From the cell containing the given text, extract its center point as [x, y] coordinate. 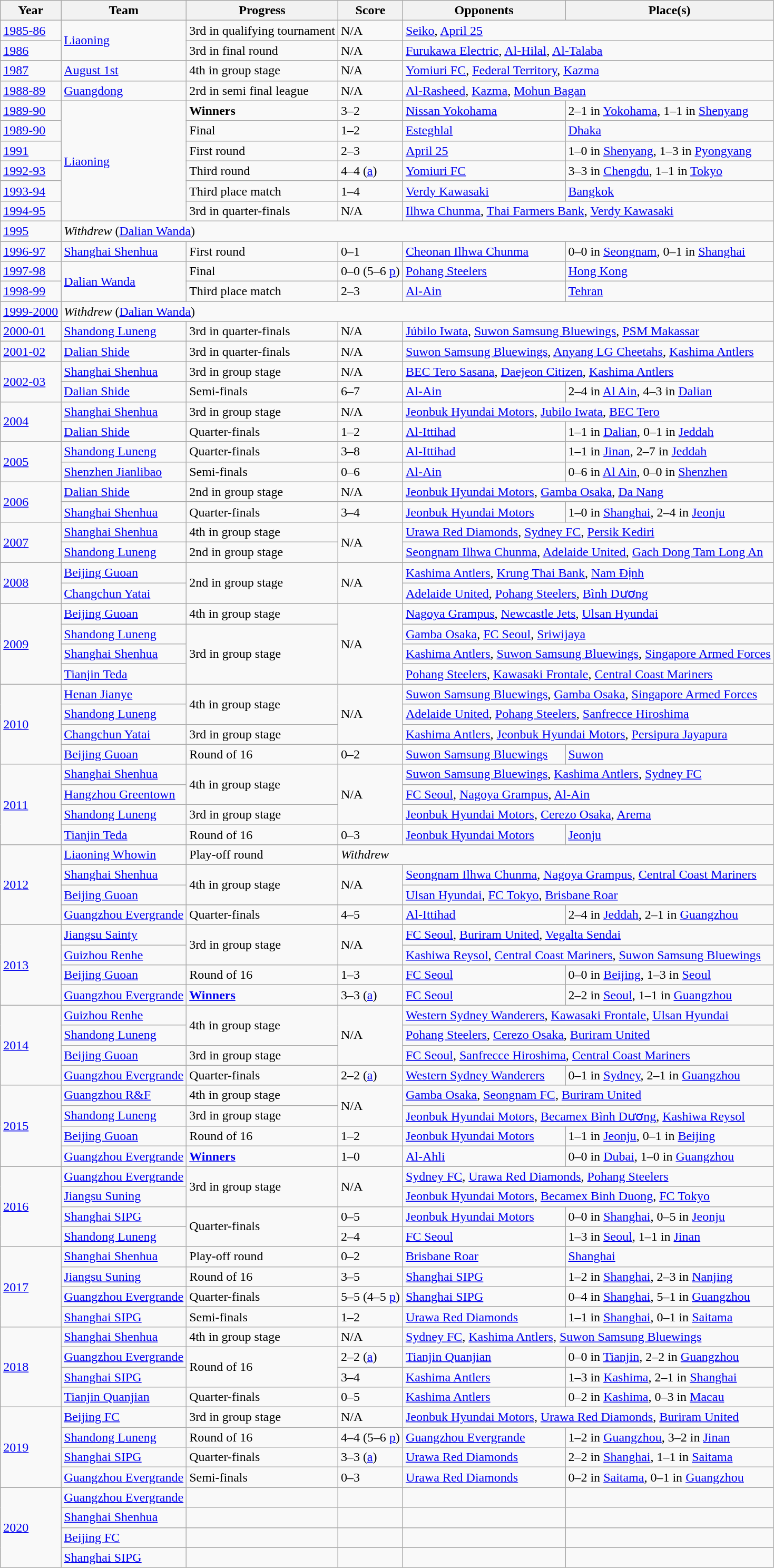
Team [124, 11]
2004 [31, 422]
Sydney FC, Kashima Antlers, Suwon Samsung Bluewings [588, 1337]
1994-95 [31, 211]
Al-Rasheed, Kazma, Mohun Bagan [588, 91]
1998-99 [31, 291]
FC Seoul, Buriram United, Vegalta Sendai [588, 935]
0–0 in Beijing, 1–3 in Seoul [669, 975]
1–1 in Jeonju, 0–1 in Beijing [669, 1136]
Yomiuri FC, Federal Territory, Kazma [588, 71]
4–5 [370, 915]
1987 [31, 71]
Jeonbuk Hyundai Motors, Gamba Osaka, Da Nang [588, 492]
3rd in final round [262, 51]
Seiko, April 25 [588, 31]
Ilhwa Chunma, Thai Farmers Bank, Verdy Kawasaki [588, 211]
Place(s) [669, 11]
2002-03 [31, 382]
Al-Ahli [484, 1156]
3–5 [370, 1277]
0–0 in Seongnam, 0–1 in Shanghai [669, 251]
0–6 in Al Ain, 0–0 in Shenzhen [669, 472]
2019 [31, 1447]
2–4 in Jeddah, 2–1 in Guangzhou [669, 915]
Suwon Samsung Bluewings, Kashima Antlers, Sydney FC [588, 774]
2007 [31, 542]
Kashima Antlers, Suwon Samsung Bluewings, Singapore Armed Forces [588, 654]
1996-97 [31, 251]
3rd in qualifying tournament [262, 31]
Brisbane Roar [484, 1257]
Cheonan Ilhwa Chunma [484, 251]
Jeonju [669, 834]
Kashiwa Reysol, Central Coast Mariners, Suwon Samsung Bluewings [588, 955]
Sydney FC, Urawa Red Diamonds, Pohang Steelers [588, 1176]
4–4 (5–6 p) [370, 1437]
Dhaka [669, 131]
Guangzhou R&F [124, 1095]
Jeonbuk Hyundai Motors, Urawa Red Diamonds, Buriram United [588, 1417]
2020 [31, 1527]
2rd in semi final league [262, 91]
2005 [31, 462]
1–1 in Shanghai, 0–1 in Saitama [669, 1317]
2013 [31, 965]
Hong Kong [669, 271]
Bangkok [669, 191]
0–2 in Kashima, 0–3 in Macau [669, 1397]
August 1st [124, 71]
1–0 [370, 1156]
Tehran [669, 291]
Seongnam Ilhwa Chunma, Nagoya Grampus, Central Coast Mariners [588, 874]
2–1 in Yokohama, 1–1 in Shenyang [669, 111]
Jeonbuk Hyundai Motors, Becamex Binh Duong, FC Tokyo [588, 1196]
Verdy Kawasaki [484, 191]
Adelaide United, Pohang Steelers, Bình Dương [588, 593]
2010 [31, 724]
FC Seoul, Nagoya Grampus, Al-Ain [588, 794]
Score [370, 11]
0–4 in Shanghai, 5–1 in Guangzhou [669, 1297]
Opponents [484, 11]
Western Sydney Wanderers, Kawasaki Frontale, Ulsan Hyundai [588, 1015]
2012 [31, 884]
5–5 (4–5 p) [370, 1297]
Pohang Steelers, Kawasaki Frontale, Central Coast Mariners [588, 674]
2016 [31, 1206]
Dalian Wanda [124, 281]
April 25 [484, 151]
Progress [262, 11]
Jiangsu Sainty [124, 935]
2–4 in Al Ain, 4–3 in Dalian [669, 392]
Withdrew [555, 854]
1–3 in Kashima, 2–1 in Shanghai [669, 1377]
2018 [31, 1367]
1995 [31, 231]
3–8 [370, 452]
Júbilo Iwata, Suwon Samsung Bluewings, PSM Makassar [588, 332]
Nissan Yokohama [484, 111]
Pohang Steelers [484, 271]
Shanghai [669, 1257]
2006 [31, 502]
Liaoning Whowin [124, 854]
2015 [31, 1126]
FC Seoul, Sanfrecce Hiroshima, Central Coast Mariners [588, 1055]
2017 [31, 1287]
1997-98 [31, 271]
Yomiuri FC [484, 171]
0–1 in Sydney, 2–1 in Guangzhou [669, 1075]
1993-94 [31, 191]
1–3 [370, 975]
1–1 in Dalian, 0–1 in Jeddah [669, 432]
0–0 in Tianjin, 2–2 in Guangzhou [669, 1357]
2011 [31, 804]
Nagoya Grampus, Newcastle Jets, Ulsan Hyundai [588, 614]
Hangzhou Greentown [124, 794]
Kashima Antlers, Jeonbuk Hyundai Motors, Persipura Jayapura [588, 734]
2–2 in Shanghai, 1–1 in Saitama [669, 1457]
Shenzhen Jianlibao [124, 472]
1–2 in Guangzhou, 3–2 in Jinan [669, 1437]
3–3 in Chengdu, 1–1 in Tokyo [669, 171]
1–3 in Seoul, 1–1 in Jinan [669, 1236]
Suwon Samsung Bluewings, Anyang LG Cheetahs, Kashima Antlers [588, 352]
Urawa Red Diamonds, Sydney FC, Persik Kediri [588, 532]
BEC Tero Sasana, Daejeon Citizen, Kashima Antlers [588, 372]
2–4 [370, 1236]
2009 [31, 644]
6–7 [370, 392]
Gamba Osaka, FC Seoul, Sriwijaya [588, 634]
1999-2000 [31, 311]
Henan Jianye [124, 694]
3–2 [370, 111]
1–1 in Jinan, 2–7 in Jeddah [669, 452]
Gamba Osaka, Seongnam FC, Buriram United [588, 1095]
Western Sydney Wanderers [484, 1075]
2014 [31, 1045]
1991 [31, 151]
1992-93 [31, 171]
0–0 in Shanghai, 0–5 in Jeonju [669, 1216]
0–0 (5–6 p) [370, 271]
Adelaide United, Pohang Steelers, Sanfrecce Hiroshima [588, 714]
2008 [31, 583]
Suwon Samsung Bluewings, Gamba Osaka, Singapore Armed Forces [588, 694]
Suwon Samsung Bluewings [484, 754]
Jeonbuk Hyundai Motors, Cerezo Osaka, Arema [588, 814]
Jeonbuk Hyundai Motors, Becamex Bình Dương, Kashiwa Reysol [588, 1116]
1986 [31, 51]
Third round [262, 171]
0–1 [370, 251]
1985-86 [31, 31]
2000-01 [31, 332]
Kashima Antlers, Krung Thai Bank, Nam Định [588, 572]
Pohang Steelers, Cerezo Osaka, Buriram United [588, 1035]
Furukawa Electric, Al-Hilal, Al-Talaba [588, 51]
Suwon [669, 754]
1988-89 [31, 91]
1–4 [370, 191]
Guangdong [124, 91]
1–0 in Shenyang, 1–3 in Pyongyang [669, 151]
Seongnam Ilhwa Chunma, Adelaide United, Gach Dong Tam Long An [588, 552]
0–0 in Dubai, 1–0 in Guangzhou [669, 1156]
1–2 in Shanghai, 2–3 in Nanjing [669, 1277]
Year [31, 11]
Jeonbuk Hyundai Motors, Jubilo Iwata, BEC Tero [588, 412]
Ulsan Hyundai, FC Tokyo, Brisbane Roar [588, 894]
1–0 in Shanghai, 2–4 in Jeonju [669, 512]
2001-02 [31, 352]
2–2 in Seoul, 1–1 in Guangzhou [669, 995]
0–6 [370, 472]
Esteghlal [484, 131]
4–4 (a) [370, 171]
0–2 in Saitama, 0–1 in Guangzhou [669, 1477]
